For the text-containing cell, return its midpoint in [x, y] coordinate format. 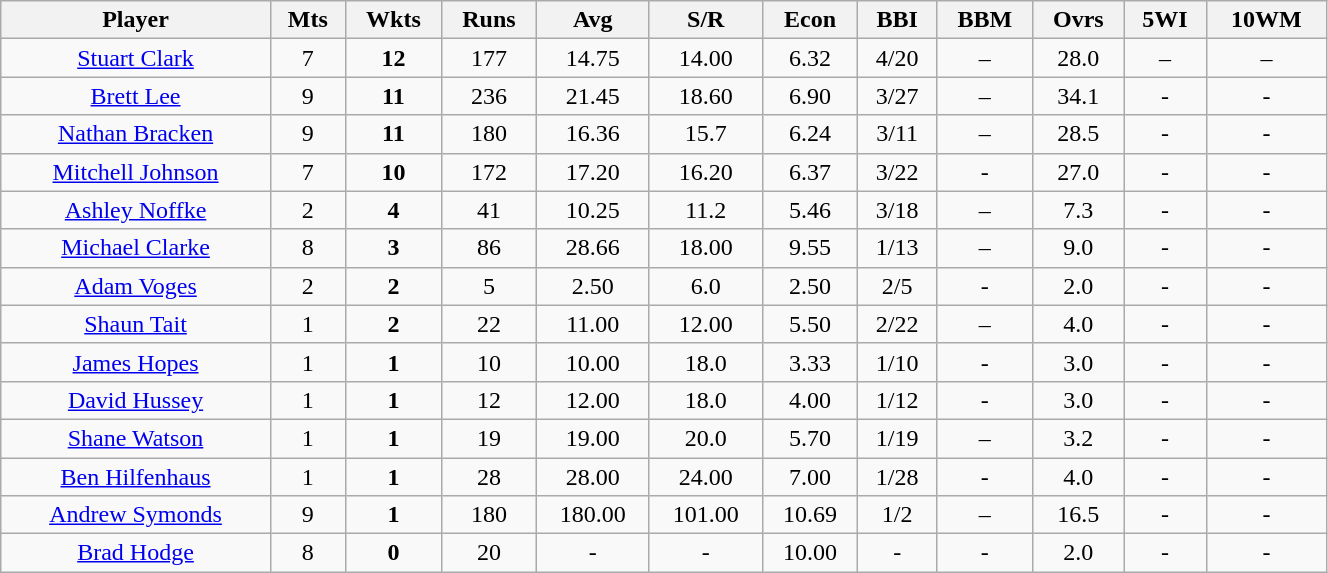
180.00 [592, 515]
10WM [1266, 20]
28 [490, 477]
10.69 [810, 515]
4 [393, 210]
5 [490, 286]
86 [490, 248]
3.33 [810, 362]
14.00 [706, 58]
7.3 [1078, 210]
236 [490, 96]
14.75 [592, 58]
Runs [490, 20]
5.46 [810, 210]
Michael Clarke [136, 248]
17.20 [592, 172]
James Hopes [136, 362]
1/2 [898, 515]
Avg [592, 20]
Econ [810, 20]
3/22 [898, 172]
5.50 [810, 324]
Mts [308, 20]
172 [490, 172]
5.70 [810, 438]
7.00 [810, 477]
3.2 [1078, 438]
20 [490, 553]
Brad Hodge [136, 553]
3/18 [898, 210]
28.66 [592, 248]
28.5 [1078, 134]
Shane Watson [136, 438]
4/20 [898, 58]
6.90 [810, 96]
6.37 [810, 172]
1/12 [898, 400]
28.0 [1078, 58]
S/R [706, 20]
David Hussey [136, 400]
1/13 [898, 248]
Stuart Clark [136, 58]
19.00 [592, 438]
1/28 [898, 477]
BBM [985, 20]
Adam Voges [136, 286]
Wkts [393, 20]
6.0 [706, 286]
18.00 [706, 248]
Ovrs [1078, 20]
Ben Hilfenhaus [136, 477]
27.0 [1078, 172]
3/11 [898, 134]
24.00 [706, 477]
4.00 [810, 400]
6.24 [810, 134]
2/5 [898, 286]
3/27 [898, 96]
Player [136, 20]
9.55 [810, 248]
11.00 [592, 324]
41 [490, 210]
Nathan Bracken [136, 134]
Ashley Noffke [136, 210]
6.32 [810, 58]
1/19 [898, 438]
28.00 [592, 477]
0 [393, 553]
Mitchell Johnson [136, 172]
BBI [898, 20]
5WI [1166, 20]
2/22 [898, 324]
16.20 [706, 172]
Shaun Tait [136, 324]
22 [490, 324]
18.60 [706, 96]
3 [393, 248]
15.7 [706, 134]
10.25 [592, 210]
21.45 [592, 96]
11.2 [706, 210]
101.00 [706, 515]
9.0 [1078, 248]
16.5 [1078, 515]
1/10 [898, 362]
34.1 [1078, 96]
177 [490, 58]
Brett Lee [136, 96]
16.36 [592, 134]
20.0 [706, 438]
19 [490, 438]
Andrew Symonds [136, 515]
